Capture the cell that displays the provided text and extract its (x, y) central coordinate. 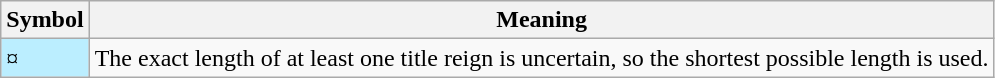
Meaning (542, 20)
The exact length of at least one title reign is uncertain, so the shortest possible length is used. (542, 58)
¤ (45, 58)
Symbol (45, 20)
